Identify which cell holds the provided text, then report its (X, Y) central coordinate. 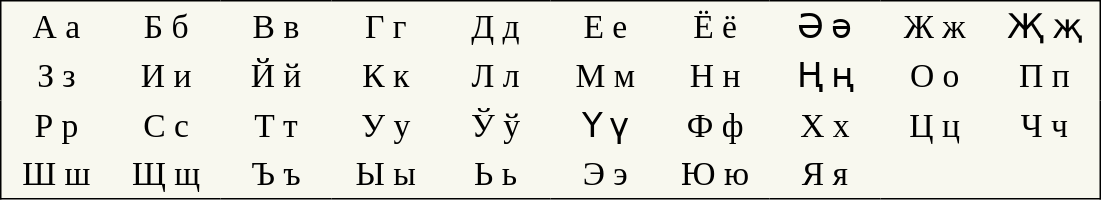
Е е (605, 26)
Ё ё (715, 26)
Д д (496, 26)
П п (1046, 76)
Ц ц (935, 125)
Ф ф (715, 125)
К к (386, 76)
Щ щ (166, 174)
Ү ү (605, 125)
Ш ш (56, 174)
Р р (56, 125)
Т т (276, 125)
Ю ю (715, 174)
М м (605, 76)
Ә ә (825, 26)
Ў ў (496, 125)
Б б (166, 26)
Э э (605, 174)
Ы ы (386, 174)
О о (935, 76)
Ъ ъ (276, 174)
С с (166, 125)
Ч ч (1046, 125)
З з (56, 76)
Н н (715, 76)
И и (166, 76)
Я я (825, 174)
Ь ь (496, 174)
Ж ж (935, 26)
Й й (276, 76)
Ң ң (825, 76)
Җ җ (1046, 26)
У у (386, 125)
Л л (496, 76)
А а (56, 26)
Х х (825, 125)
В в (276, 26)
Г г (386, 26)
